From the cell containing the given text, extract its center point as (X, Y) coordinate. 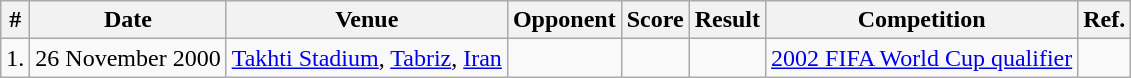
Competition (922, 20)
# (16, 20)
Opponent (564, 20)
Venue (366, 20)
Score (655, 20)
Result (727, 20)
2002 FIFA World Cup qualifier (922, 58)
26 November 2000 (128, 58)
Takhti Stadium, Tabriz, Iran (366, 58)
1. (16, 58)
Date (128, 20)
Ref. (1104, 20)
